Return (x, y) of the center of cell containing provided text 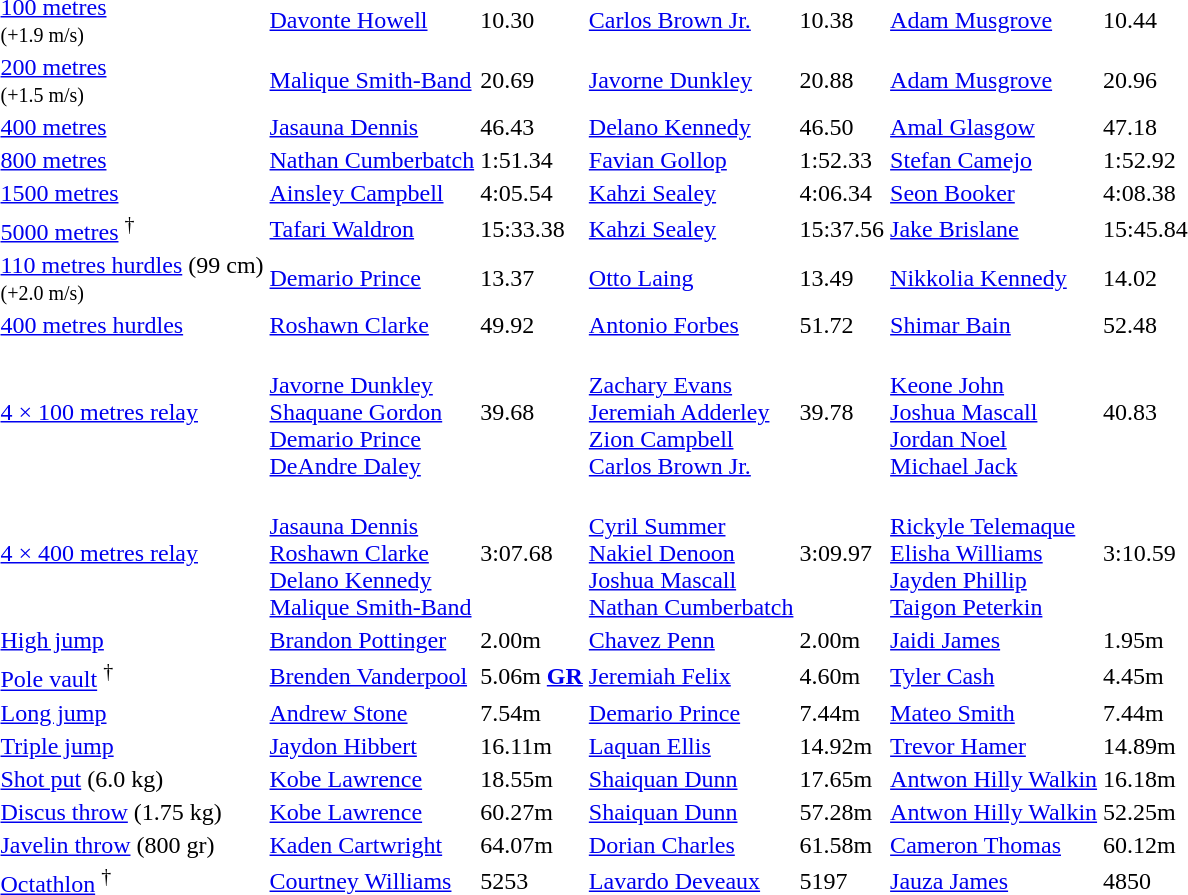
Cyril SummerNakiel DenoonJoshua MascallNathan Cumberbatch (691, 553)
Kaden Cartwright (372, 845)
5.06m GR (532, 676)
Nikkolia Kennedy (994, 278)
Zachary EvansJeremiah AdderleyZion CampbellCarlos Brown Jr. (691, 412)
Jasauna DennisRoshawn ClarkeDelano KennedyMalique Smith-Band (372, 553)
Shimar Bain (994, 325)
Andrew Stone (372, 713)
4:05.54 (532, 193)
17.65m (842, 779)
Chavez Penn (691, 640)
Trevor Hamer (994, 746)
4.60m (842, 676)
Ainsley Campbell (372, 193)
Antonio Forbes (691, 325)
Stefan Camejo (994, 160)
Nathan Cumberbatch (372, 160)
49.92 (532, 325)
20.88 (842, 80)
Jaydon Hibbert (372, 746)
1:51.34 (532, 160)
Otto Laing (691, 278)
Jeremiah Felix (691, 676)
Tyler Cash (994, 676)
Cameron Thomas (994, 845)
16.11m (532, 746)
3:09.97 (842, 553)
Rickyle TelemaqueElisha WilliamsJayden PhillipTaigon Peterkin (994, 553)
13.49 (842, 278)
7.44m (842, 713)
Delano Kennedy (691, 127)
15:37.56 (842, 229)
Favian Gollop (691, 160)
60.27m (532, 812)
Keone JohnJoshua MascallJordan NoelMichael Jack (994, 412)
3:07.68 (532, 553)
57.28m (842, 812)
64.07m (532, 845)
61.58m (842, 845)
Dorian Charles (691, 845)
Amal Glasgow (994, 127)
13.37 (532, 278)
Seon Booker (994, 193)
Mateo Smith (994, 713)
46.43 (532, 127)
Brenden Vanderpool (372, 676)
Jaidi James (994, 640)
Malique Smith-Band (372, 80)
14.92m (842, 746)
Adam Musgrove (994, 80)
Javorne DunkleyShaquane GordonDemario PrinceDeAndre Daley (372, 412)
46.50 (842, 127)
1:52.33 (842, 160)
Tafari Waldron (372, 229)
Javorne Dunkley (691, 80)
18.55m (532, 779)
39.68 (532, 412)
20.69 (532, 80)
51.72 (842, 325)
15:33.38 (532, 229)
39.78 (842, 412)
7.54m (532, 713)
4:06.34 (842, 193)
Roshawn Clarke (372, 325)
Jasauna Dennis (372, 127)
Brandon Pottinger (372, 640)
Laquan Ellis (691, 746)
Jake Brislane (994, 229)
